Provide the [X, Y] coordinate of the cell's center where the given text is located.  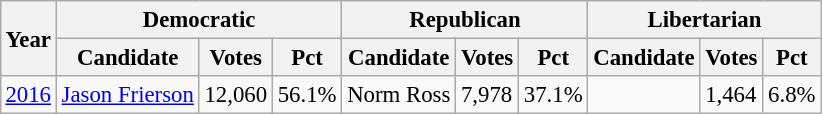
Republican [465, 20]
Norm Ross [399, 95]
Jason Frierson [128, 95]
6.8% [792, 95]
Libertarian [704, 20]
1,464 [732, 95]
Democratic [199, 20]
37.1% [554, 95]
12,060 [236, 95]
7,978 [488, 95]
Year [28, 38]
2016 [28, 95]
56.1% [306, 95]
